Search for the cell housing the specified text and yield its [x, y] center coordinate. 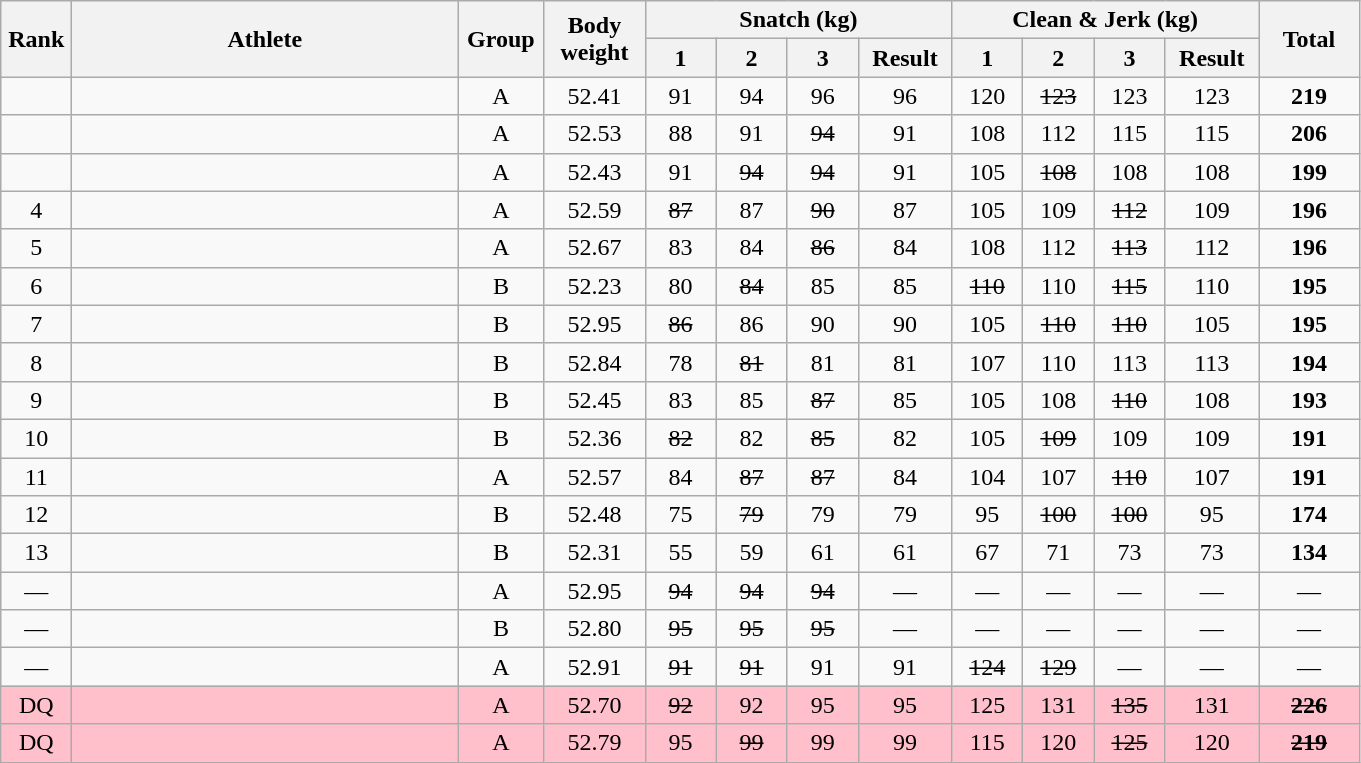
174 [1308, 515]
206 [1308, 134]
Athlete [265, 39]
67 [988, 553]
75 [680, 515]
52.80 [594, 629]
52.53 [594, 134]
9 [36, 400]
52.67 [594, 248]
104 [988, 477]
194 [1308, 362]
80 [680, 286]
Clean & Jerk (kg) [1106, 20]
52.41 [594, 96]
52.79 [594, 743]
52.31 [594, 553]
6 [36, 286]
55 [680, 553]
52.91 [594, 667]
52.43 [594, 172]
Rank [36, 39]
226 [1308, 705]
Group [501, 39]
134 [1308, 553]
7 [36, 324]
8 [36, 362]
78 [680, 362]
52.23 [594, 286]
135 [1130, 705]
4 [36, 210]
52.57 [594, 477]
12 [36, 515]
Body weight [594, 39]
52.70 [594, 705]
193 [1308, 400]
199 [1308, 172]
129 [1058, 667]
71 [1058, 553]
11 [36, 477]
52.48 [594, 515]
52.59 [594, 210]
52.84 [594, 362]
52.36 [594, 438]
124 [988, 667]
13 [36, 553]
Total [1308, 39]
52.45 [594, 400]
88 [680, 134]
Snatch (kg) [798, 20]
10 [36, 438]
5 [36, 248]
59 [752, 553]
